For the text-containing cell, return its midpoint in [x, y] coordinate format. 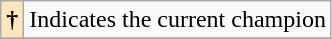
† [12, 20]
Indicates the current champion [178, 20]
